Extract the (X, Y) coordinate from the center of the cell holding the provided text.  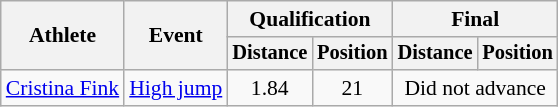
Athlete (62, 36)
Did not advance (476, 88)
Qualification (310, 19)
Cristina Fink (62, 88)
Final (476, 19)
21 (352, 88)
Event (176, 36)
High jump (176, 88)
1.84 (270, 88)
